Find where the given text appears and provide that cell's center as (X, Y) coordinate. 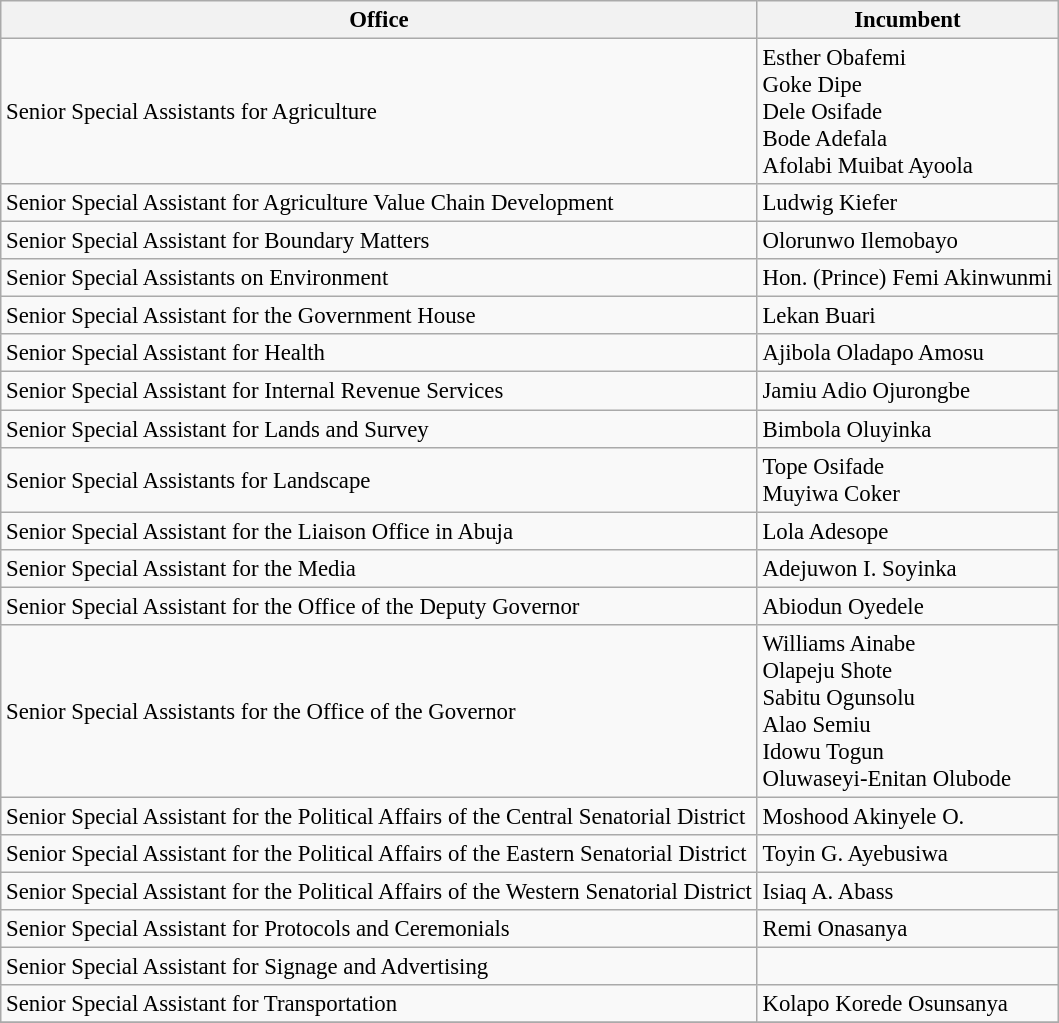
Senior Special Assistant for the Office of the Deputy Governor (379, 606)
Moshood Akinyele O. (907, 816)
Ludwig Kiefer (907, 203)
Senior Special Assistant for Lands and Survey (379, 429)
Esther ObafemiGoke DipeDele OsifadeBode AdefalaAfolabi Muibat Ayoola (907, 112)
Incumbent (907, 20)
Adejuwon I. Soyinka (907, 568)
Senior Special Assistant for Protocols and Ceremonials (379, 929)
Abiodun Oyedele (907, 606)
Senior Special Assistant for the Media (379, 568)
Senior Special Assistants for Agriculture (379, 112)
Lola Adesope (907, 531)
Senior Special Assistant for the Liaison Office in Abuja (379, 531)
Isiaq A. Abass (907, 891)
Senior Special Assistant for the Political Affairs of the Central Senatorial District (379, 816)
Senior Special Assistants for the Office of the Governor (379, 712)
Olorunwo Ilemobayo (907, 241)
Bimbola Oluyinka (907, 429)
Toyin G. Ayebusiwa (907, 854)
Senior Special Assistant for Signage and Advertising (379, 967)
Senior Special Assistants for Landscape (379, 480)
Senior Special Assistant for Boundary Matters (379, 241)
Senior Special Assistants on Environment (379, 278)
Senior Special Assistant for the Political Affairs of the Eastern Senatorial District (379, 854)
Jamiu Adio Ojurongbe (907, 391)
Senior Special Assistant for the Government House (379, 316)
Senior Special Assistant for the Political Affairs of the Western Senatorial District (379, 891)
Lekan Buari (907, 316)
Hon. (Prince) Femi Akinwunmi (907, 278)
Remi Onasanya (907, 929)
Kolapo Korede Osunsanya (907, 1004)
Senior Special Assistant for Health (379, 353)
Office (379, 20)
Williams AinabeOlapeju ShoteSabitu OgunsoluAlao SemiuIdowu TogunOluwaseyi-Enitan Olubode (907, 712)
Tope OsifadeMuyiwa Coker (907, 480)
Senior Special Assistant for Agriculture Value Chain Development (379, 203)
Senior Special Assistant for Internal Revenue Services (379, 391)
Ajibola Oladapo Amosu (907, 353)
Senior Special Assistant for Transportation (379, 1004)
